Determine the [x, y] coordinate at the center of the cell enclosing the given text.  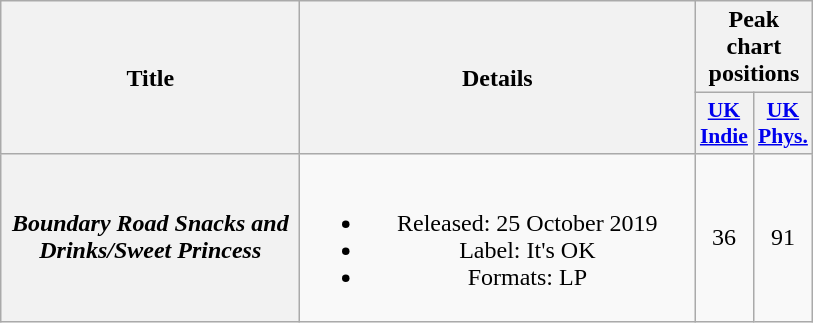
Released: 25 October 2019Label: It's OKFormats: LP [498, 238]
UKPhys. [783, 124]
UKIndie [724, 124]
Details [498, 78]
Boundary Road Snacks and Drinks/Sweet Princess [150, 238]
36 [724, 238]
91 [783, 238]
Peak chart positions [754, 47]
Title [150, 78]
